For the text-containing cell, return its midpoint in (X, Y) coordinate format. 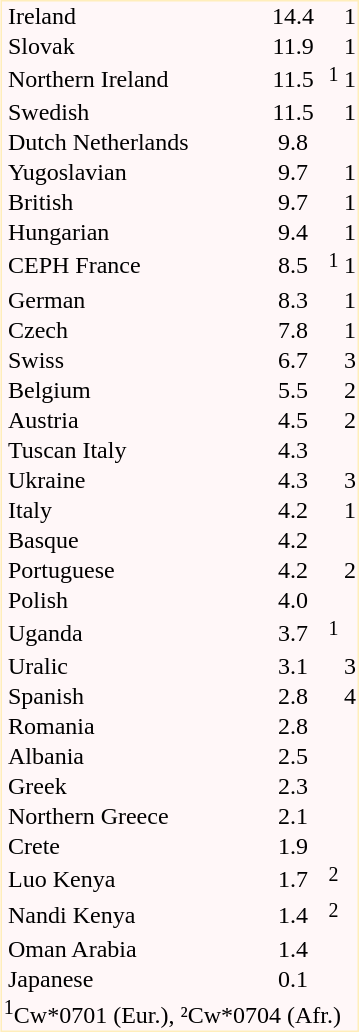
4.0 (294, 599)
CEPH France (134, 266)
Oman Arabia (134, 949)
Nandi Kenya (134, 915)
Belgium (134, 389)
Ukraine (134, 479)
Swedish (134, 113)
9.4 (294, 233)
Luo Kenya (134, 879)
Slovak (134, 47)
Czech (134, 329)
Romania (134, 726)
Italy (134, 509)
Swiss (134, 359)
7.8 (294, 329)
Uralic (134, 666)
Yugoslavian (134, 173)
3.1 (294, 666)
6.7 (294, 359)
0.1 (294, 979)
Polish (134, 599)
Japanese (134, 979)
2.5 (294, 756)
German (134, 299)
Tuscan Italy (134, 449)
1Cw*0701 (Eur.), ²Cw*0704 (Afr.) (172, 1012)
11.9 (294, 47)
Dutch Netherlands (134, 143)
Uganda (134, 632)
1.9 (294, 846)
5.5 (294, 389)
1.7 (294, 879)
Albania (134, 756)
British (134, 203)
2.3 (294, 786)
Northern Greece (134, 816)
Northern Ireland (134, 80)
8.3 (294, 299)
4 (350, 696)
Hungarian (134, 233)
3.7 (294, 632)
8.5 (294, 266)
Crete (134, 846)
Basque (134, 539)
9.8 (294, 143)
Greek (134, 786)
2.1 (294, 816)
Austria (134, 419)
4.5 (294, 419)
Ireland (134, 17)
Spanish (134, 696)
Portuguese (134, 569)
14.4 (294, 17)
